Output the [x, y] coordinate of the center of the cell containing the given text.  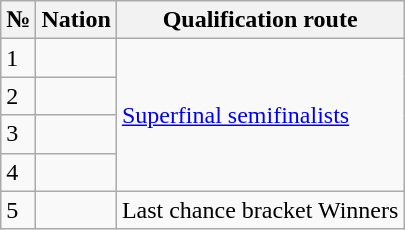
Last chance bracket Winners [260, 210]
Nation [76, 20]
4 [18, 172]
2 [18, 96]
3 [18, 134]
1 [18, 58]
Superfinal semifinalists [260, 115]
5 [18, 210]
№ [18, 20]
Qualification route [260, 20]
